Return (x, y) of the center of cell containing provided text 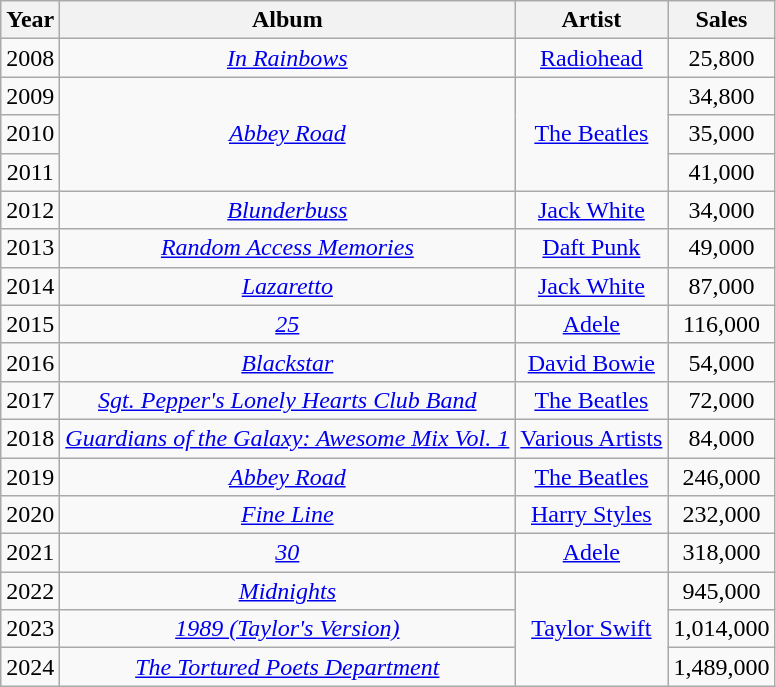
945,000 (722, 591)
In Rainbows (288, 58)
30 (288, 553)
54,000 (722, 362)
1989 (Taylor's Version) (288, 629)
2010 (30, 134)
2009 (30, 96)
25,800 (722, 58)
2011 (30, 172)
1,014,000 (722, 629)
The Tortured Poets Department (288, 667)
Taylor Swift (592, 629)
318,000 (722, 553)
2016 (30, 362)
David Bowie (592, 362)
2023 (30, 629)
34,000 (722, 210)
2018 (30, 438)
2021 (30, 553)
Harry Styles (592, 515)
72,000 (722, 400)
49,000 (722, 248)
Lazaretto (288, 286)
34,800 (722, 96)
Random Access Memories (288, 248)
Sales (722, 20)
1,489,000 (722, 667)
2013 (30, 248)
Artist (592, 20)
Blackstar (288, 362)
Year (30, 20)
2017 (30, 400)
2022 (30, 591)
35,000 (722, 134)
Fine Line (288, 515)
2014 (30, 286)
Guardians of the Galaxy: Awesome Mix Vol. 1 (288, 438)
Various Artists (592, 438)
2019 (30, 477)
Album (288, 20)
246,000 (722, 477)
87,000 (722, 286)
Daft Punk (592, 248)
25 (288, 324)
232,000 (722, 515)
2024 (30, 667)
116,000 (722, 324)
Radiohead (592, 58)
2015 (30, 324)
Midnights (288, 591)
2020 (30, 515)
41,000 (722, 172)
Sgt. Pepper's Lonely Hearts Club Band (288, 400)
2008 (30, 58)
2012 (30, 210)
84,000 (722, 438)
Blunderbuss (288, 210)
